Locate the cell with the specified text and output its [X, Y] center coordinate. 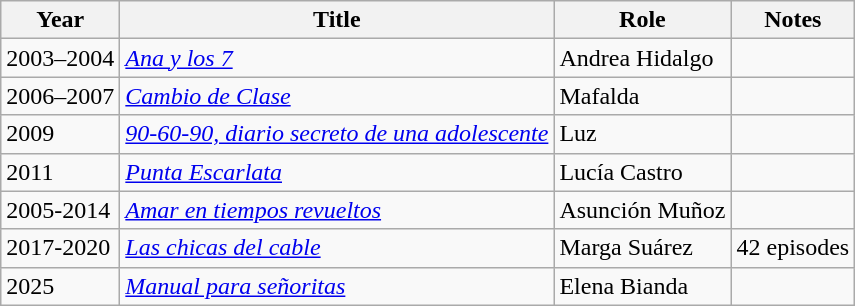
Mafalda [642, 96]
Amar en tiempos revueltos [337, 210]
2009 [60, 134]
Las chicas del cable [337, 248]
2011 [60, 172]
Role [642, 20]
90-60-90, diario secreto de una adolescente [337, 134]
2017-2020 [60, 248]
Elena Bianda [642, 286]
Notes [793, 20]
Title [337, 20]
Asunción Muñoz [642, 210]
Andrea Hidalgo [642, 58]
2003–2004 [60, 58]
Cambio de Clase [337, 96]
Lucía Castro [642, 172]
Year [60, 20]
42 episodes [793, 248]
Punta Escarlata [337, 172]
Manual para señoritas [337, 286]
2006–2007 [60, 96]
Luz [642, 134]
Marga Suárez [642, 248]
Ana y los 7 [337, 58]
2025 [60, 286]
2005-2014 [60, 210]
